Scan for the cell matching the given text and deliver its (X, Y) coordinate at center. 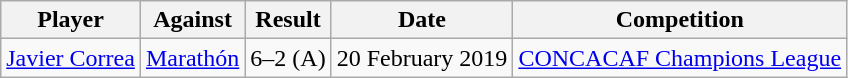
Marathón (192, 58)
Result (288, 20)
Against (192, 20)
Date (422, 20)
Javier Correa (71, 58)
Competition (680, 20)
6–2 (A) (288, 58)
20 February 2019 (422, 58)
Player (71, 20)
CONCACAF Champions League (680, 58)
